Identify which cell holds the provided text, then report its [x, y] central coordinate. 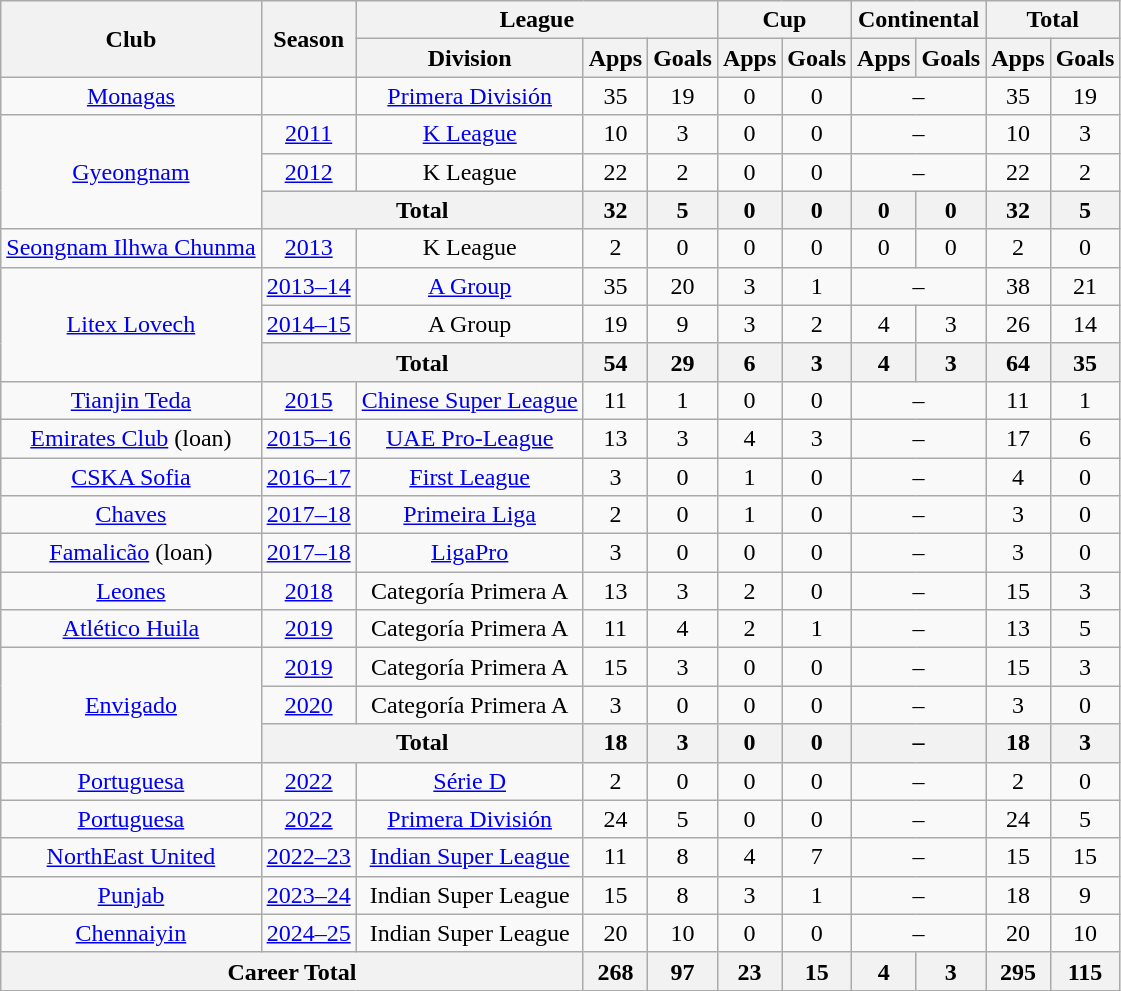
Atlético Huila [131, 629]
Cup [784, 20]
Club [131, 39]
23 [749, 971]
17 [1018, 438]
2016–17 [308, 477]
Chennaiyin [131, 933]
Chinese Super League [470, 400]
29 [683, 362]
21 [1085, 286]
268 [615, 971]
54 [615, 362]
Monagas [131, 96]
Gyeongnam [131, 172]
UAE Pro-League [470, 438]
Litex Lovech [131, 324]
115 [1085, 971]
Primeira Liga [470, 515]
14 [1085, 324]
2022–23 [308, 857]
First League [470, 477]
NorthEast United [131, 857]
2013 [308, 248]
2013–14 [308, 286]
Envigado [131, 705]
League [536, 20]
295 [1018, 971]
Tianjin Teda [131, 400]
64 [1018, 362]
2015–16 [308, 438]
2023–24 [308, 895]
2020 [308, 705]
Leones [131, 591]
CSKA Sofia [131, 477]
Continental [919, 20]
2015 [308, 400]
2024–25 [308, 933]
2018 [308, 591]
26 [1018, 324]
38 [1018, 286]
97 [683, 971]
Famalicão (loan) [131, 553]
Punjab [131, 895]
Chaves [131, 515]
Emirates Club (loan) [131, 438]
LigaPro [470, 553]
2012 [308, 172]
Season [308, 39]
Série D [470, 781]
Seongnam Ilhwa Chunma [131, 248]
Career Total [292, 971]
7 [817, 857]
Division [470, 58]
2011 [308, 134]
2014–15 [308, 324]
